Identify which cell holds the provided text, then report its (x, y) central coordinate. 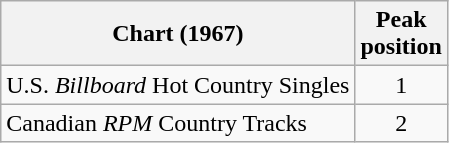
2 (401, 123)
1 (401, 85)
Peakposition (401, 34)
Chart (1967) (178, 34)
Canadian RPM Country Tracks (178, 123)
U.S. Billboard Hot Country Singles (178, 85)
